Capture the cell that displays the provided text and extract its [X, Y] central coordinate. 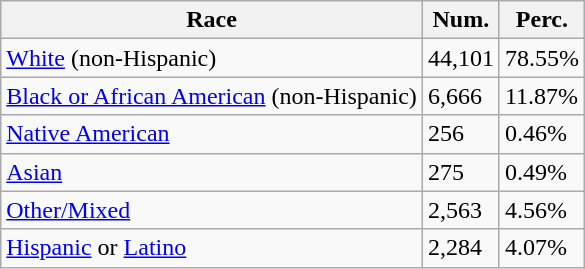
Perc. [542, 20]
Race [212, 20]
Asian [212, 172]
Other/Mixed [212, 210]
11.87% [542, 96]
Hispanic or Latino [212, 248]
2,284 [460, 248]
4.07% [542, 248]
4.56% [542, 210]
0.49% [542, 172]
275 [460, 172]
White (non-Hispanic) [212, 58]
Num. [460, 20]
2,563 [460, 210]
Native American [212, 134]
256 [460, 134]
Black or African American (non-Hispanic) [212, 96]
6,666 [460, 96]
78.55% [542, 58]
0.46% [542, 134]
44,101 [460, 58]
